From the cell containing the given text, extract its center point as [x, y] coordinate. 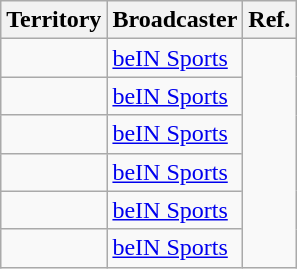
Ref. [270, 20]
Territory [54, 20]
Broadcaster [175, 20]
